Find where the given text appears and provide that cell's center as (X, Y) coordinate. 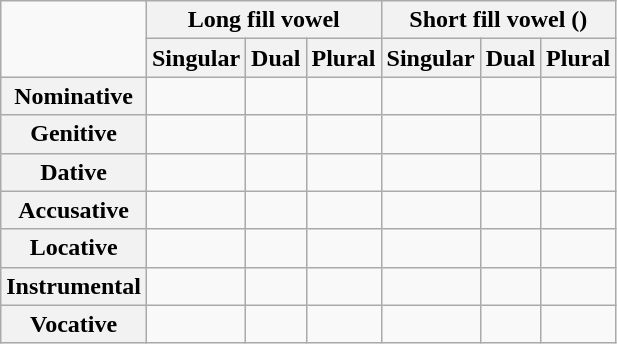
Nominative (74, 96)
Dative (74, 172)
Locative (74, 248)
Long fill vowel (264, 20)
Vocative (74, 324)
Short fill vowel () (498, 20)
Accusative (74, 210)
Genitive (74, 134)
Instrumental (74, 286)
